Pinpoint the cell where the given text exists, returning its [X, Y] midpoint coordinate. 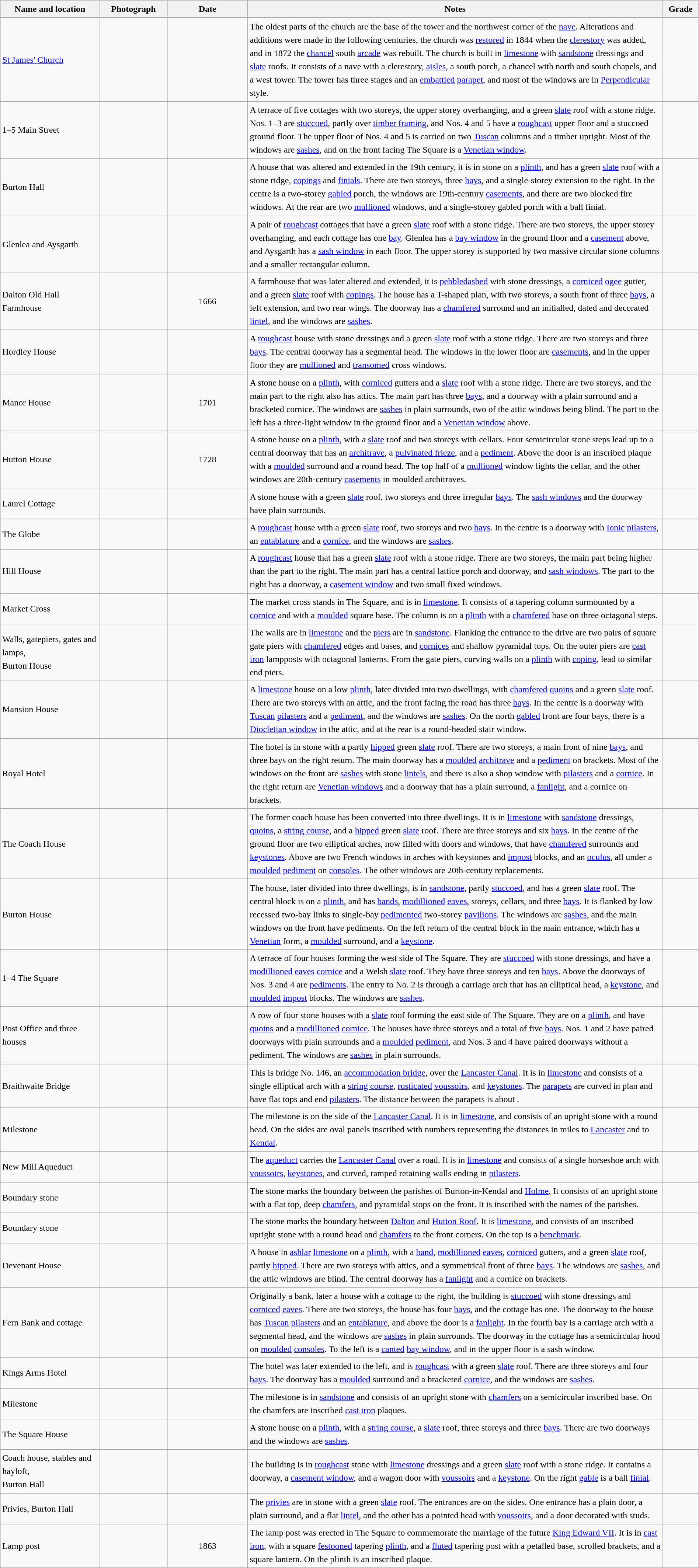
Walls, gatepiers, gates and lamps,Burton House [50, 652]
Braithwaite Bridge [50, 1086]
Grade [681, 9]
Laurel Cottage [50, 503]
1–4 The Square [50, 978]
Post Office and three houses [50, 1035]
Notes [455, 9]
1863 [208, 1546]
Date [208, 9]
Hordley House [50, 352]
Manor House [50, 403]
1–5 Main Street [50, 130]
Dalton Old Hall Farmhouse [50, 302]
1701 [208, 403]
Lamp post [50, 1546]
Fern Bank and cottage [50, 1323]
Royal Hotel [50, 773]
Market Cross [50, 609]
Glenlea and Aysgarth [50, 244]
Kings Arms Hotel [50, 1373]
The Globe [50, 534]
New Mill Aqueduct [50, 1167]
Photograph [133, 9]
Coach house, stables and hayloft,Burton Hall [50, 1471]
Devenant House [50, 1265]
Privies, Burton Hall [50, 1509]
Burton House [50, 914]
1666 [208, 302]
Burton Hall [50, 187]
Hill House [50, 571]
Mansion House [50, 710]
Name and location [50, 9]
St James' Church [50, 60]
A stone house with a green slate roof, two storeys and three irregular bays. The sash windows and the doorway have plain surrounds. [455, 503]
The Square House [50, 1435]
1728 [208, 459]
A stone house on a plinth, with a string course, a slate roof, three storeys and three bays. There are two doorways and the windows are sashes. [455, 1435]
Hutton House [50, 459]
The Coach House [50, 844]
